Provide the (x, y) coordinate of the cell's center where the given text is located.  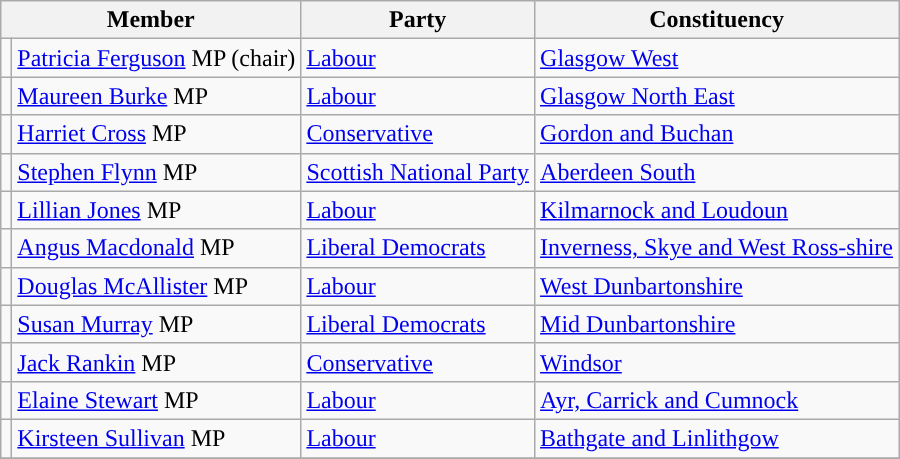
Angus Macdonald MP (156, 248)
Gordon and Buchan (717, 134)
Kilmarnock and Loudoun (717, 210)
Jack Rankin MP (156, 362)
Party (418, 20)
Douglas McAllister MP (156, 286)
Mid Dunbartonshire (717, 324)
Harriet Cross MP (156, 134)
Glasgow West (717, 58)
Maureen Burke MP (156, 96)
Windsor (717, 362)
Ayr, Carrick and Cumnock (717, 400)
Aberdeen South (717, 172)
Lillian Jones MP (156, 210)
Constituency (717, 20)
Scottish National Party (418, 172)
Member (151, 20)
Inverness, Skye and West Ross-shire (717, 248)
Bathgate and Linlithgow (717, 438)
Elaine Stewart MP (156, 400)
West Dunbartonshire (717, 286)
Patricia Ferguson MP (chair) (156, 58)
Stephen Flynn MP (156, 172)
Kirsteen Sullivan MP (156, 438)
Glasgow North East (717, 96)
Susan Murray MP (156, 324)
